For the text-containing cell, return its midpoint in [x, y] coordinate format. 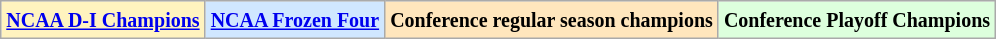
Conference Playoff Champions [856, 20]
NCAA Frozen Four [295, 20]
NCAA D-I Champions [103, 20]
Conference regular season champions [552, 20]
